Extract the (x, y) coordinate from the center of the cell holding the provided text.  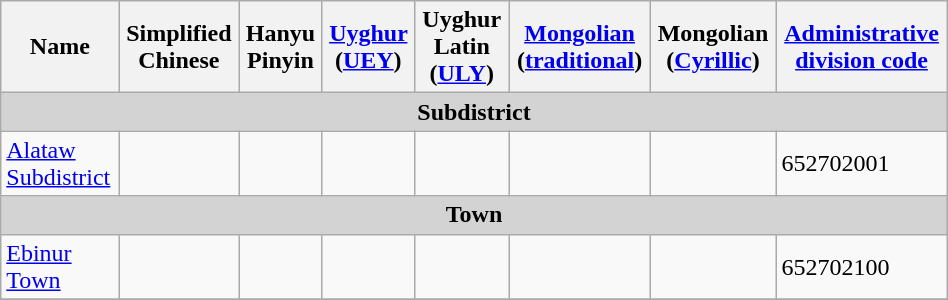
Ebinur Town (60, 266)
652702001 (862, 164)
Subdistrict (474, 112)
Town (474, 215)
652702100 (862, 266)
Mongolian (Cyrillic) (713, 47)
Alataw Subdistrict (60, 164)
Uyghur Latin (ULY) (462, 47)
Administrative division code (862, 47)
Uyghur (UEY) (368, 47)
Mongolian (traditional) (580, 47)
Simplified Chinese (179, 47)
Hanyu Pinyin (280, 47)
Name (60, 47)
